Capture the cell that displays the provided text and extract its [X, Y] central coordinate. 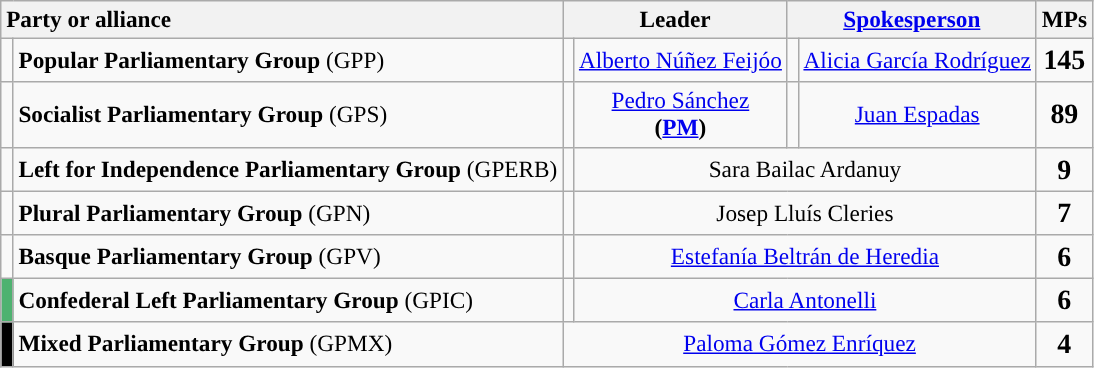
Estefanía Beltrán de Heredia [806, 256]
Josep Lluís Cleries [806, 212]
Sara Bailac Ardanuy [806, 169]
Mixed Parliamentary Group (GPMX) [288, 344]
Basque Parliamentary Group (GPV) [288, 256]
Carla Antonelli [806, 300]
Party or alliance [282, 19]
Alberto Núñez Feijóo [681, 60]
Plural Parliamentary Group (GPN) [288, 212]
89 [1064, 114]
Popular Parliamentary Group (GPP) [288, 60]
Juan Espadas [917, 114]
9 [1064, 169]
Left for Independence Parliamentary Group (GPERB) [288, 169]
Confederal Left Parliamentary Group (GPIC) [288, 300]
Paloma Gómez Enríquez [800, 344]
7 [1064, 212]
Alicia García Rodríguez [917, 60]
4 [1064, 344]
145 [1064, 60]
Socialist Parliamentary Group (GPS) [288, 114]
Pedro Sánchez(PM) [681, 114]
Spokesperson [912, 19]
Leader [676, 19]
MPs [1064, 19]
